Extract the [x, y] coordinate from the center of the cell holding the provided text.  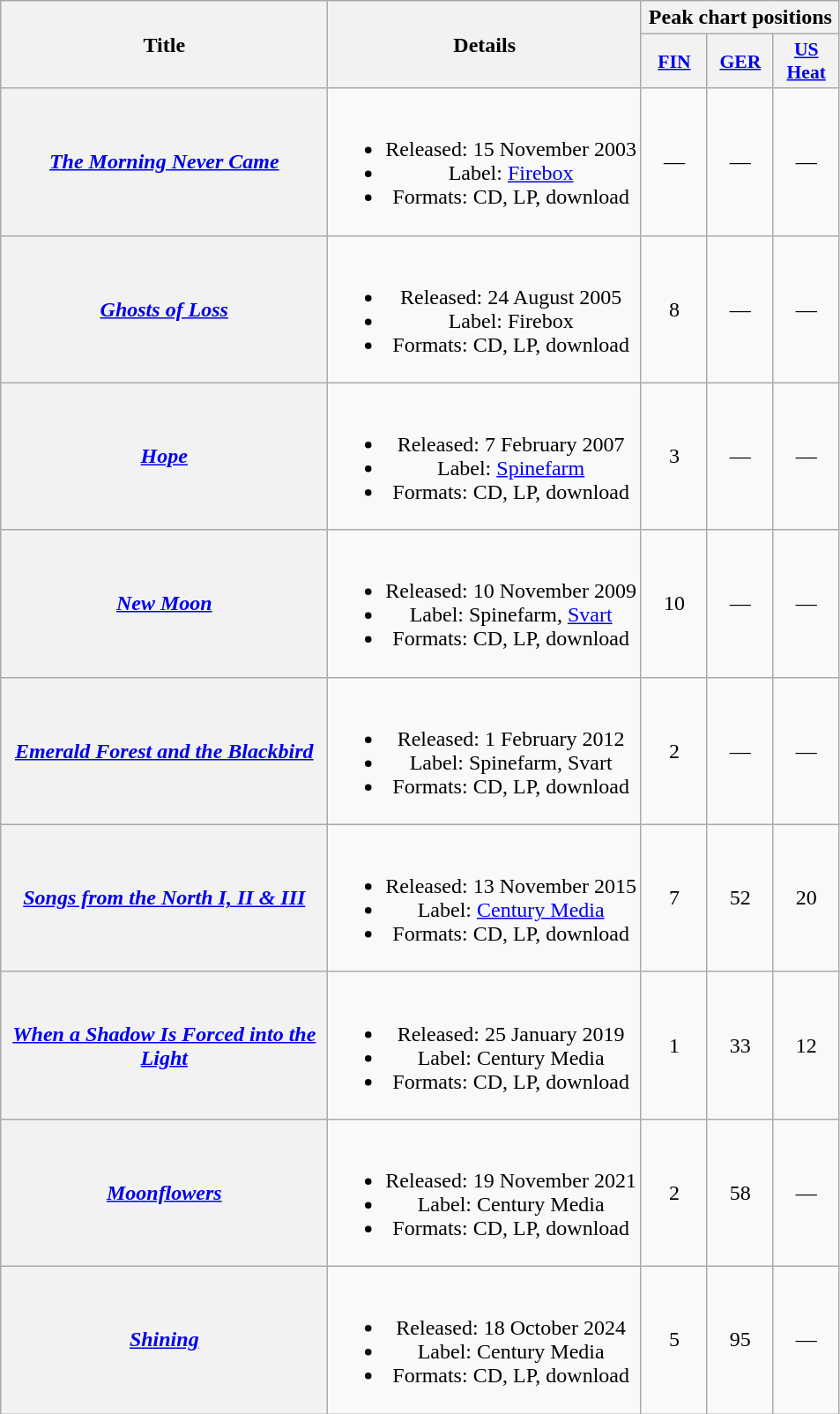
52 [740, 897]
58 [740, 1192]
New Moon [164, 603]
GER [740, 62]
10 [673, 603]
Emerald Forest and the Blackbird [164, 751]
8 [673, 309]
20 [806, 897]
Released: 19 November 2021Label: Century MediaFormats: CD, LP, download [485, 1192]
Released: 18 October 2024Label: Century MediaFormats: CD, LP, download [485, 1340]
US Heat [806, 62]
When a Shadow Is Forced into the Light [164, 1046]
Title [164, 44]
12 [806, 1046]
Peak chart positions [740, 18]
The Morning Never Came [164, 162]
FIN [673, 62]
Hope [164, 457]
7 [673, 897]
1 [673, 1046]
Released: 7 February 2007Label: SpinefarmFormats: CD, LP, download [485, 457]
Released: 1 February 2012Label: Spinefarm, SvartFormats: CD, LP, download [485, 751]
95 [740, 1340]
33 [740, 1046]
Shining [164, 1340]
Songs from the North I, II & III [164, 897]
Released: 24 August 2005Label: FireboxFormats: CD, LP, download [485, 309]
3 [673, 457]
Moonflowers [164, 1192]
Released: 25 January 2019Label: Century MediaFormats: CD, LP, download [485, 1046]
Ghosts of Loss [164, 309]
Released: 15 November 2003Label: FireboxFormats: CD, LP, download [485, 162]
5 [673, 1340]
Released: 10 November 2009Label: Spinefarm, SvartFormats: CD, LP, download [485, 603]
Released: 13 November 2015Label: Century MediaFormats: CD, LP, download [485, 897]
Details [485, 44]
